Search for the cell housing the specified text and yield its (x, y) center coordinate. 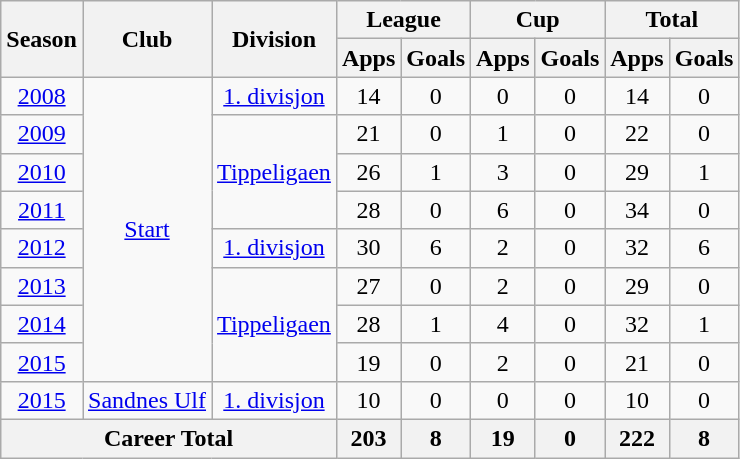
3 (503, 172)
4 (503, 324)
Sandnes Ulf (146, 400)
222 (637, 438)
Career Total (169, 438)
Division (274, 39)
Season (42, 39)
34 (637, 210)
27 (368, 286)
22 (637, 134)
26 (368, 172)
Total (672, 20)
30 (368, 248)
2011 (42, 210)
Cup (538, 20)
2012 (42, 248)
203 (368, 438)
2014 (42, 324)
Start (146, 229)
Club (146, 39)
2013 (42, 286)
2010 (42, 172)
League (403, 20)
2008 (42, 96)
2009 (42, 134)
